Provide the [x, y] coordinate of the cell's center where the given text is located.  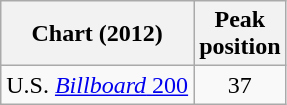
Peakposition [240, 34]
Chart (2012) [98, 34]
37 [240, 85]
U.S. Billboard 200 [98, 85]
